Output the (X, Y) coordinate of the center of the cell containing the given text.  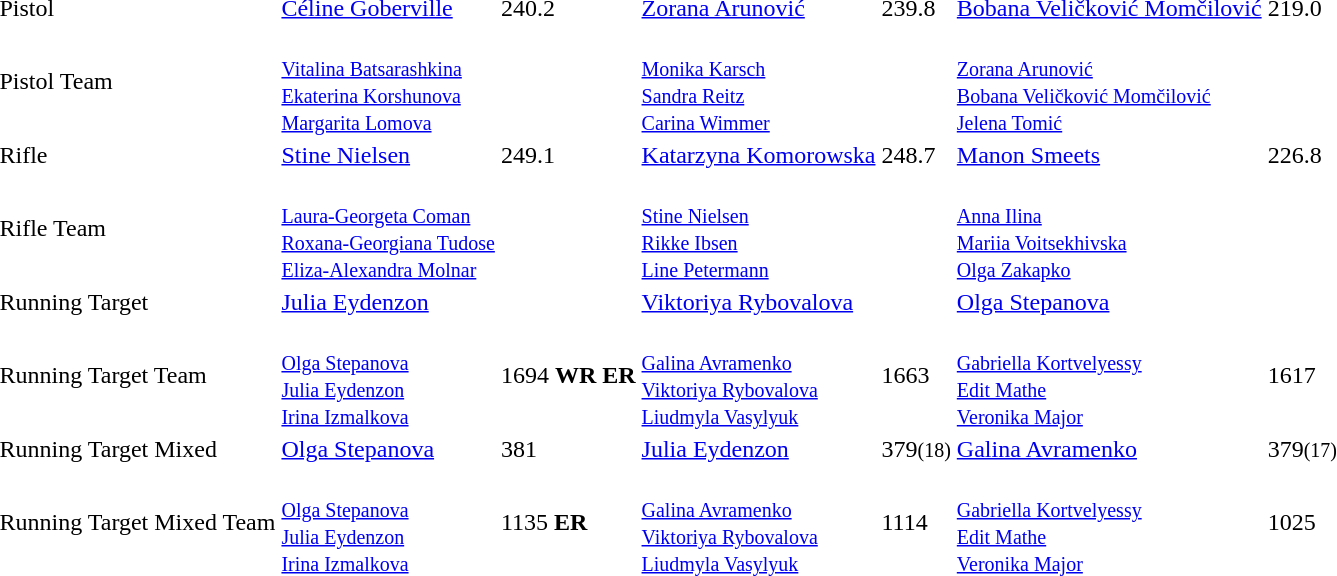
Gabriella KortvelyessyEdit MatheVeronika Major (1109, 376)
Olga StepanovaJulia EydenzonIrina Izmalkova (388, 376)
Stine NielsenRikke IbsenLine Petermann (758, 228)
Manon Smeets (1109, 155)
Anna IlinaMariia VoitsekhivskaOlga Zakapko (1109, 228)
Galina Avramenko (1109, 449)
381 (568, 449)
Laura-Georgeta ComanRoxana-Georgiana TudoseEliza-Alexandra Molnar (388, 228)
1694 WR ER (568, 376)
Zorana ArunovićBobana Veličković MomčilovićJelena Tomić (1109, 82)
379(18) (916, 449)
249.1 (568, 155)
Monika KarschSandra ReitzCarina Wimmer (758, 82)
Vitalina BatsarashkinaEkaterina KorshunovaMargarita Lomova (388, 82)
248.7 (916, 155)
Galina AvramenkoViktoriya RybovalovaLiudmyla Vasylyuk (758, 376)
1663 (916, 376)
Katarzyna Komorowska (758, 155)
Stine Nielsen (388, 155)
Viktoriya Rybovalova (796, 302)
Olga Stepanova (388, 449)
